For the text-containing cell, return its midpoint in (X, Y) coordinate format. 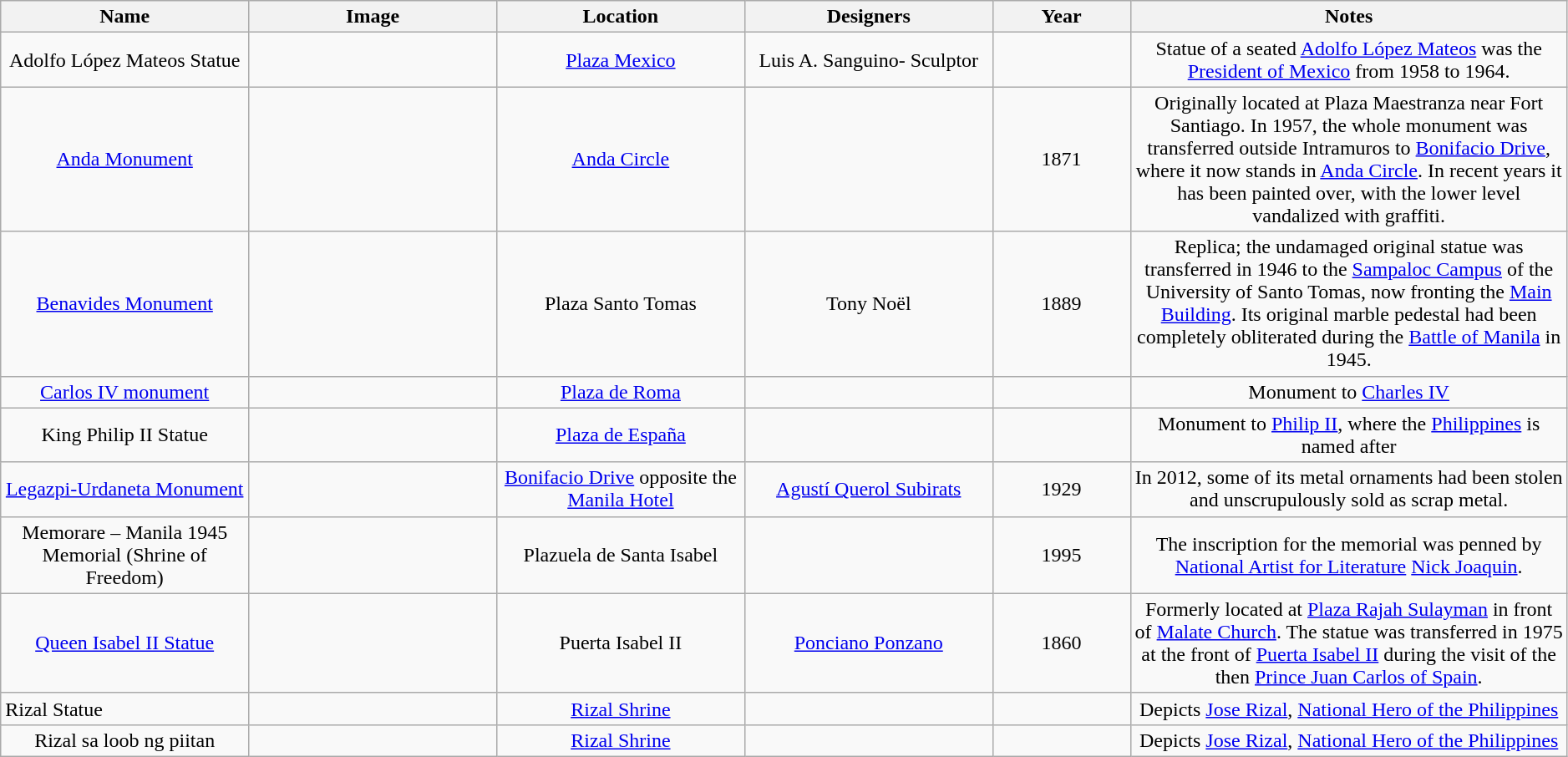
1889 (1061, 304)
Adolfo López Mateos Statue (125, 60)
1995 (1061, 555)
Carlos IV monument (125, 392)
Monument to Philip II, where the Philippines is named after (1348, 434)
Plaza de Roma (620, 392)
The inscription for the memorial was penned by National Artist for Literature Nick Joaquin. (1348, 555)
Rizal sa loob ng piitan (125, 740)
Benavides Monument (125, 304)
1860 (1061, 643)
Statue of a seated Adolfo López Mateos was the President of Mexico from 1958 to 1964. (1348, 60)
King Philip II Statue (125, 434)
Plaza Santo Tomas (620, 304)
Queen Isabel II Statue (125, 643)
Agustí Querol Subirats (869, 490)
Year (1061, 17)
1929 (1061, 490)
Plazuela de Santa Isabel (620, 555)
Legazpi-Urdaneta Monument (125, 490)
1871 (1061, 159)
In 2012, some of its metal ornaments had been stolen and unscrupulously sold as scrap metal. (1348, 490)
Tony Noël (869, 304)
Designers (869, 17)
Ponciano Ponzano (869, 643)
Location (620, 17)
Bonifacio Drive opposite the Manila Hotel (620, 490)
Luis A. Sanguino- Sculptor (869, 60)
Monument to Charles IV (1348, 392)
Name (125, 17)
Plaza Mexico (620, 60)
Puerta Isabel II (620, 643)
Image (373, 17)
Anda Monument (125, 159)
Memorare – Manila 1945 Memorial (Shrine of Freedom) (125, 555)
Plaza de España (620, 434)
Notes (1348, 17)
Anda Circle (620, 159)
Rizal Statue (125, 709)
